Determine the (X, Y) coordinate at the center of the cell enclosing the given text.  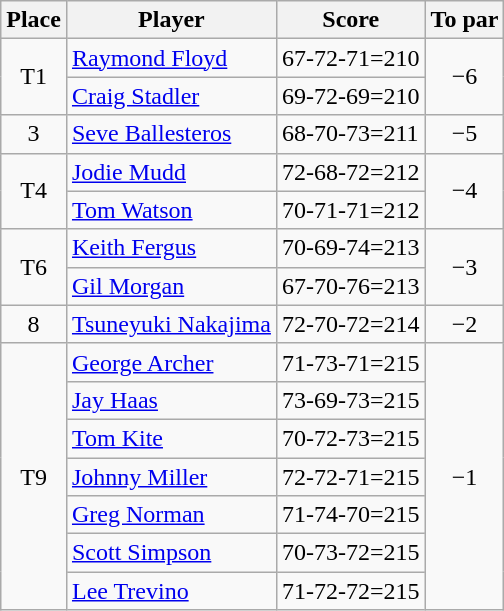
George Archer (171, 362)
−3 (464, 267)
−2 (464, 324)
Player (171, 20)
T9 (34, 476)
71-73-71=215 (350, 362)
70-71-71=212 (350, 210)
67-72-71=210 (350, 58)
Place (34, 20)
Tom Kite (171, 438)
Seve Ballesteros (171, 134)
T1 (34, 77)
−1 (464, 476)
Tsuneyuki Nakajima (171, 324)
68-70-73=211 (350, 134)
3 (34, 134)
72-72-71=215 (350, 477)
Scott Simpson (171, 553)
Keith Fergus (171, 248)
72-70-72=214 (350, 324)
70-73-72=215 (350, 553)
Craig Stadler (171, 96)
Jay Haas (171, 400)
−4 (464, 191)
Tom Watson (171, 210)
67-70-76=213 (350, 286)
72-68-72=212 (350, 172)
−5 (464, 134)
8 (34, 324)
Score (350, 20)
71-74-70=215 (350, 515)
70-69-74=213 (350, 248)
Gil Morgan (171, 286)
Johnny Miller (171, 477)
Greg Norman (171, 515)
To par (464, 20)
Jodie Mudd (171, 172)
T4 (34, 191)
Lee Trevino (171, 591)
−6 (464, 77)
T6 (34, 267)
71-72-72=215 (350, 591)
73-69-73=215 (350, 400)
Raymond Floyd (171, 58)
69-72-69=210 (350, 96)
70-72-73=215 (350, 438)
